Capture the cell that displays the provided text and extract its [X, Y] central coordinate. 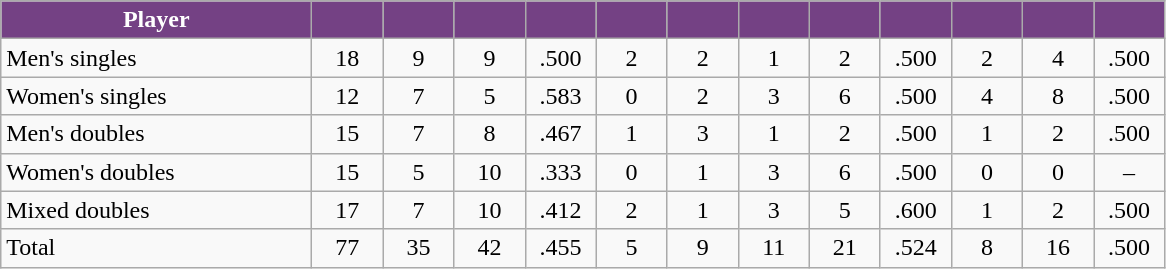
.583 [560, 96]
Men's singles [156, 58]
16 [1058, 248]
.455 [560, 248]
.333 [560, 172]
17 [348, 210]
Total [156, 248]
Men's doubles [156, 134]
.412 [560, 210]
.600 [916, 210]
42 [490, 248]
18 [348, 58]
11 [774, 248]
Women's doubles [156, 172]
Player [156, 20]
– [1130, 172]
21 [844, 248]
.524 [916, 248]
35 [418, 248]
Mixed doubles [156, 210]
12 [348, 96]
Women's singles [156, 96]
.467 [560, 134]
77 [348, 248]
